Output the (x, y) coordinate of the center of the cell containing the given text.  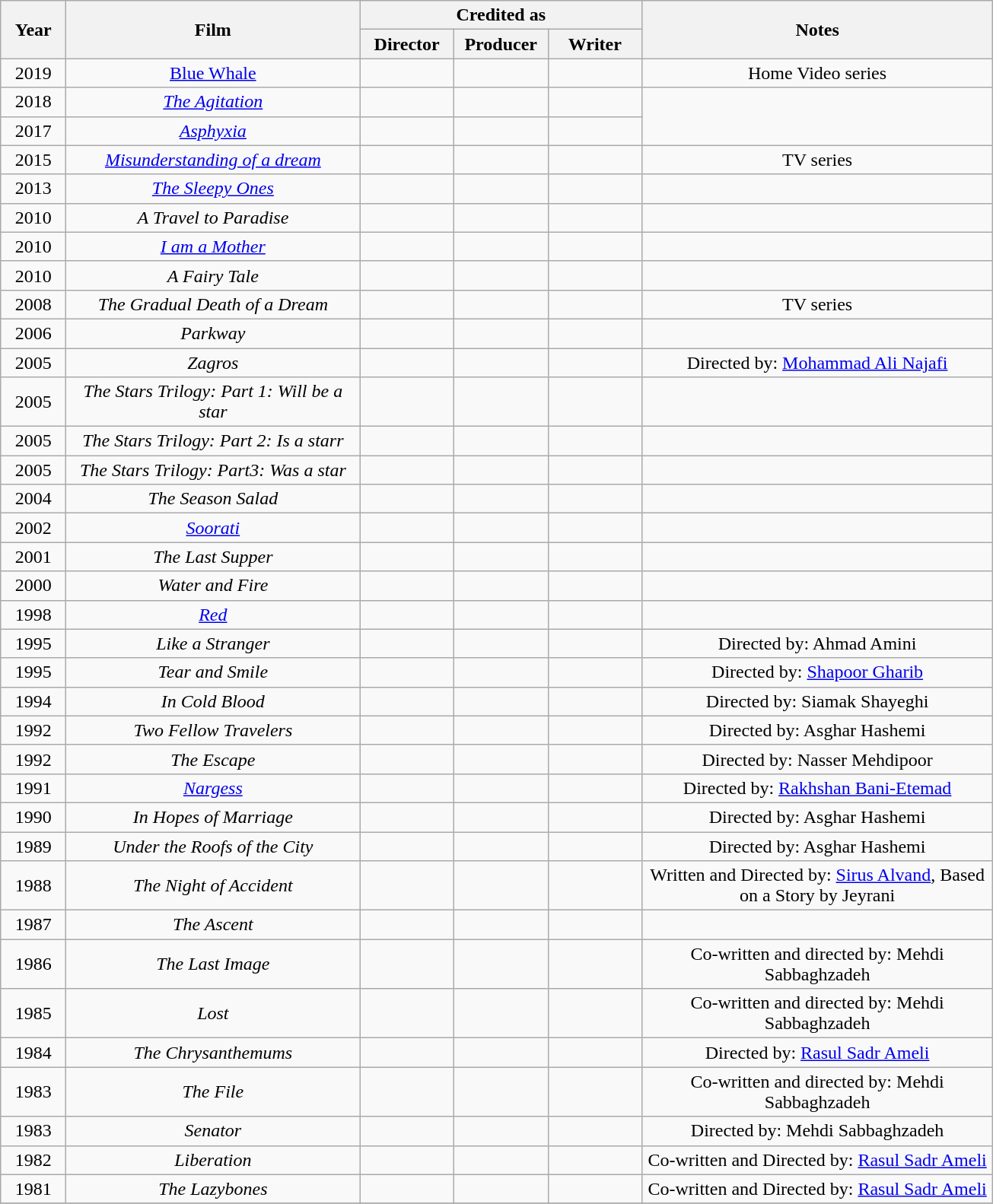
2004 (33, 499)
2002 (33, 528)
1986 (33, 964)
The Chrysanthemums (213, 1053)
Lost (213, 1013)
The Night of Accident (213, 885)
The Stars Trilogy: Part3: Was a star (213, 470)
The Stars Trilogy: Part 2: Is a starr (213, 441)
Nargess (213, 788)
2013 (33, 189)
The Last Supper (213, 557)
The Lazybones (213, 1189)
Home Video series (817, 73)
Tear and Smile (213, 672)
Soorati (213, 528)
2006 (33, 333)
The Gradual Death of a Dream (213, 304)
The Stars Trilogy: Part 1: Will be a star (213, 402)
1989 (33, 847)
Water and Fire (213, 586)
Two Fellow Travelers (213, 730)
Producer (501, 44)
1985 (33, 1013)
1987 (33, 925)
In Cold Blood (213, 701)
Blue Whale (213, 73)
Directed by: Mehdi Sabbaghzadeh (817, 1131)
2017 (33, 131)
Director (407, 44)
Writer (595, 44)
Written and Directed by: Sirus Alvand, Based on a Story by Jeyrani (817, 885)
Film (213, 30)
1981 (33, 1189)
Directed by: Rakhshan Bani-Etemad (817, 788)
Red (213, 615)
2019 (33, 73)
Parkway (213, 333)
Zagros (213, 363)
2015 (33, 160)
A Fairy Tale (213, 275)
2000 (33, 586)
In Hopes of Marriage (213, 817)
Like a Stranger (213, 643)
Directed by: Nasser Mehdipoor (817, 759)
Credited as (501, 15)
Asphyxia (213, 131)
Misunderstanding of a dream (213, 160)
The Ascent (213, 925)
1984 (33, 1053)
The Season Salad (213, 499)
1982 (33, 1160)
1998 (33, 615)
2008 (33, 304)
Directed by: Shapoor Gharib (817, 672)
Directed by: Ahmad Amini (817, 643)
Under the Roofs of the City (213, 847)
The File (213, 1092)
Year (33, 30)
Directed by: Rasul Sadr Ameli (817, 1053)
1988 (33, 885)
Liberation (213, 1160)
The Agitation (213, 102)
Directed by: Mohammad Ali Najafi (817, 363)
1994 (33, 701)
I am a Mother (213, 246)
Notes (817, 30)
1991 (33, 788)
The Sleepy Ones (213, 189)
2018 (33, 102)
2001 (33, 557)
The Escape (213, 759)
1990 (33, 817)
Senator (213, 1131)
The Last Image (213, 964)
A Travel to Paradise (213, 218)
Directed by: Siamak Shayeghi (817, 701)
